Determine the (X, Y) coordinate at the center of the cell enclosing the given text.  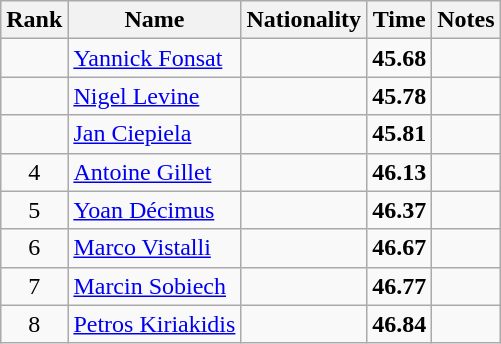
46.37 (400, 210)
7 (34, 286)
5 (34, 210)
4 (34, 172)
46.13 (400, 172)
Yoan Décimus (154, 210)
Yannick Fonsat (154, 58)
6 (34, 248)
45.68 (400, 58)
45.78 (400, 96)
Rank (34, 20)
46.77 (400, 286)
Time (400, 20)
8 (34, 324)
Antoine Gillet (154, 172)
Nigel Levine (154, 96)
Marcin Sobiech (154, 286)
46.67 (400, 248)
Marco Vistalli (154, 248)
45.81 (400, 134)
Name (154, 20)
46.84 (400, 324)
Notes (466, 20)
Jan Ciepiela (154, 134)
Petros Kiriakidis (154, 324)
Nationality (304, 20)
